Output the (X, Y) coordinate of the center of the cell containing the given text.  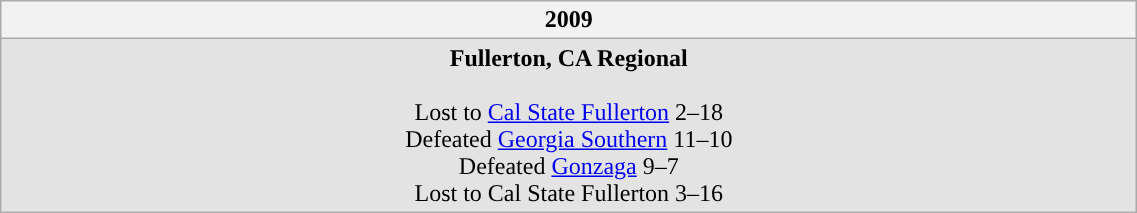
2009 (569, 20)
Fullerton, CA RegionalLost to Cal State Fullerton 2–18Defeated Georgia Southern 11–10 Defeated Gonzaga 9–7Lost to Cal State Fullerton 3–16 (569, 126)
